Locate the cell with the specified text and output its [X, Y] center coordinate. 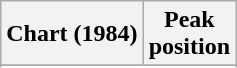
Peakposition [189, 34]
Chart (1984) [72, 34]
